Detect which cell encompasses the target text, then output its (x, y) center coordinate. 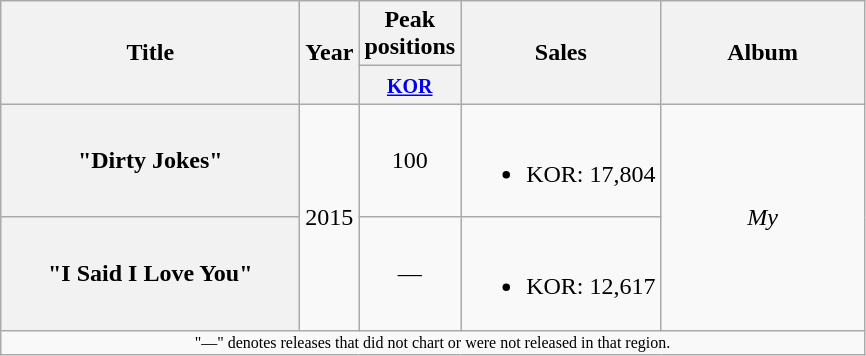
Peak positions (410, 34)
KOR (410, 85)
2015 (330, 217)
KOR: 12,617 (561, 274)
Album (762, 52)
"—" denotes releases that did not chart or were not released in that region. (432, 342)
Sales (561, 52)
100 (410, 160)
My (762, 217)
KOR: 17,804 (561, 160)
"I Said I Love You" (150, 274)
"Dirty Jokes" (150, 160)
Year (330, 52)
Title (150, 52)
— (410, 274)
